Extract the (X, Y) coordinate from the center of the cell holding the provided text.  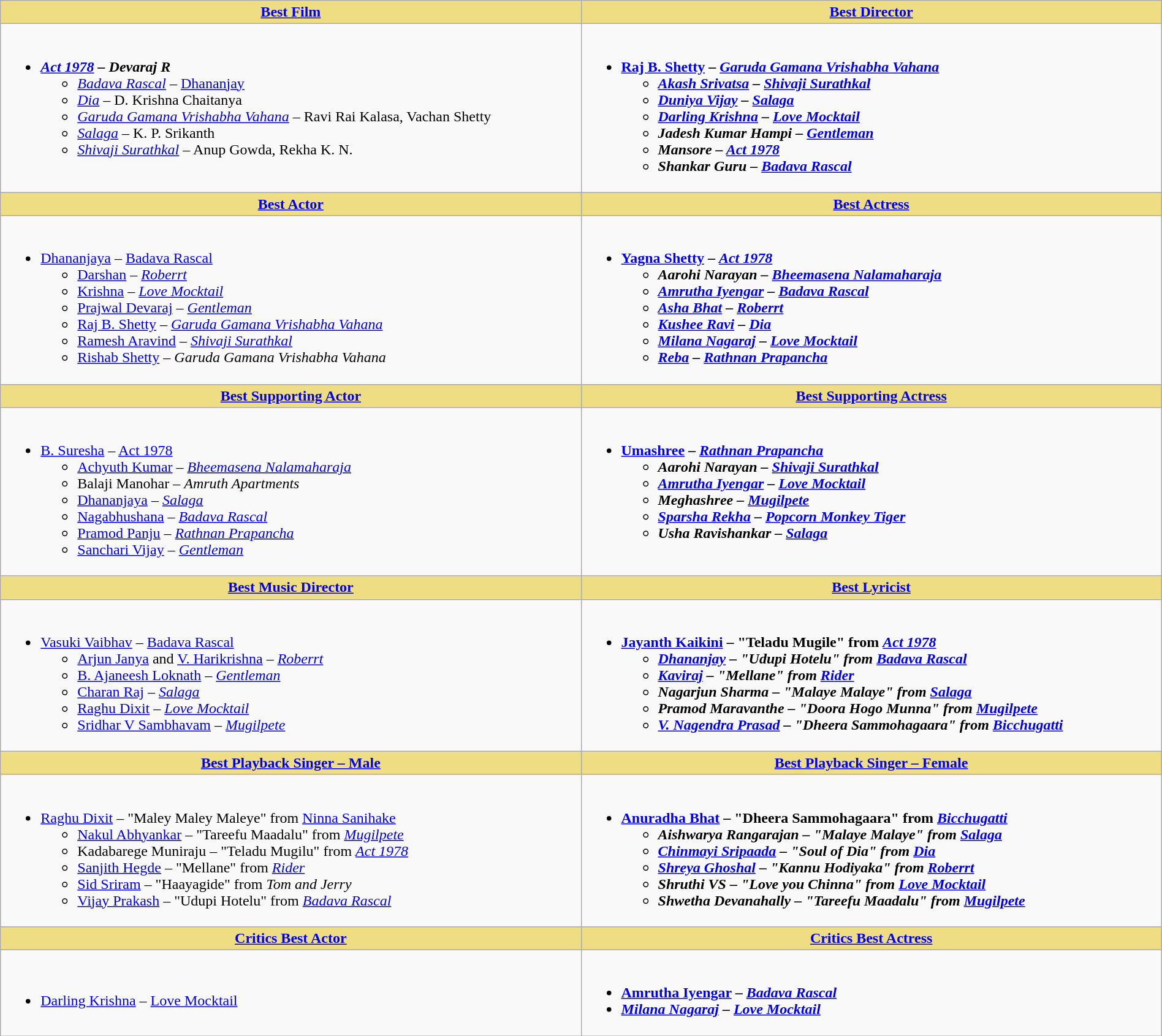
Amrutha Iyengar – Badava RascalMilana Nagaraj – Love Mocktail (871, 993)
Best Supporting Actress (871, 396)
Best Director (871, 12)
Best Lyricist (871, 588)
Best Actress (871, 204)
Critics Best Actress (871, 938)
Best Supporting Actor (290, 396)
Best Actor (290, 204)
Best Playback Singer – Male (290, 763)
Best Playback Singer – Female (871, 763)
Darling Krishna – Love Mocktail (290, 993)
Critics Best Actor (290, 938)
Best Film (290, 12)
Best Music Director (290, 588)
